Extract the (x, y) coordinate from the center of the cell holding the provided text.  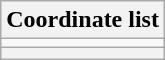
Coordinate list (83, 20)
